Return [X, Y] of the center of cell containing provided text 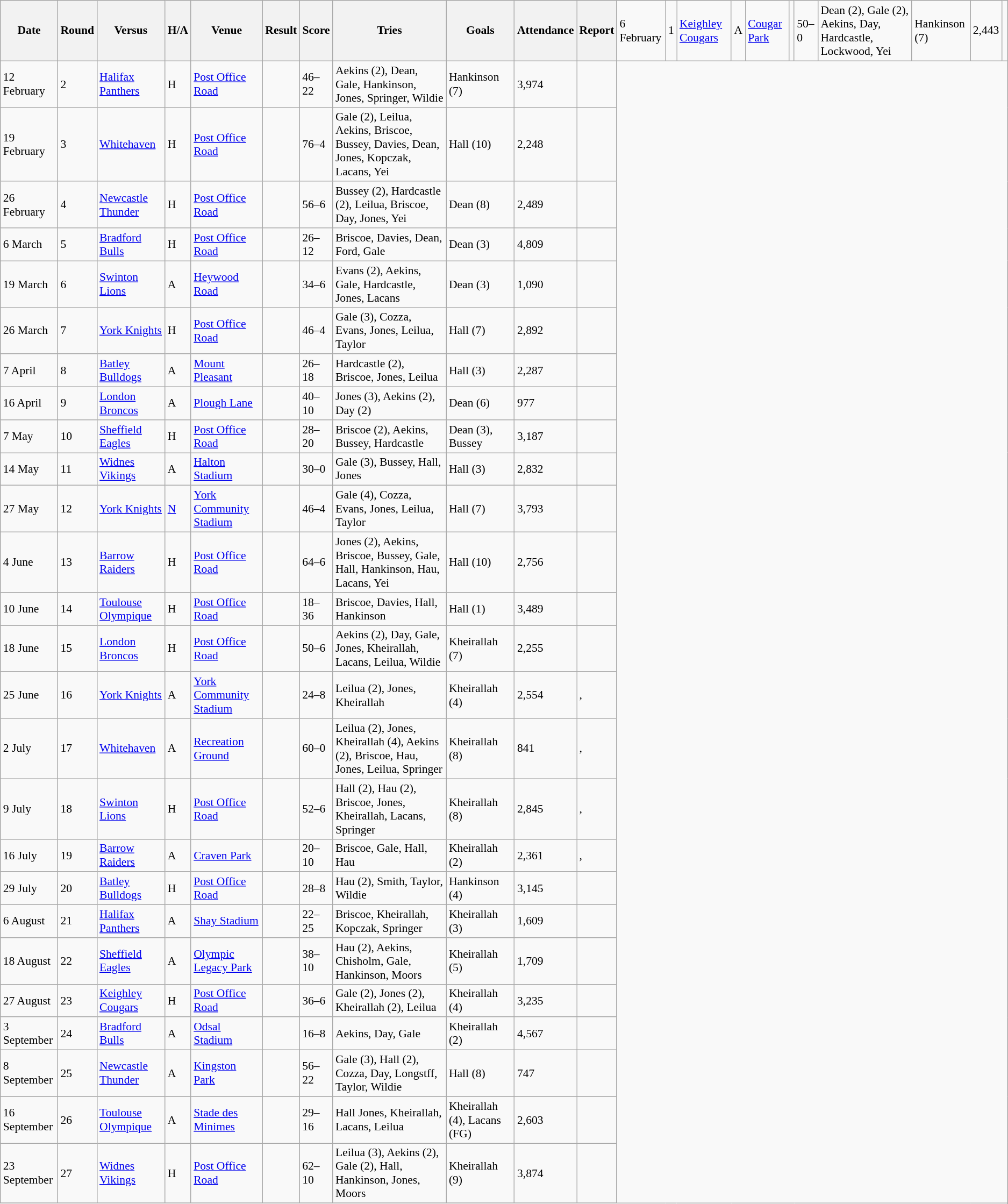
16 April [29, 403]
Cougar Park [767, 31]
25 [77, 1073]
Kheirallah (5) [481, 961]
60–0 [316, 749]
Jones (3), Aekins (2), Day (2) [389, 403]
N [178, 509]
Dean (3), Bussey [481, 437]
1 [671, 31]
8 [77, 371]
Hall Jones, Kheirallah, Lacans, Leilua [389, 1120]
Heywood Road [227, 284]
Mount Pleasant [227, 371]
22–25 [316, 922]
14 [77, 609]
26–18 [316, 371]
Evans (2), Aekins, Gale, Hardcastle, Jones, Lacans [389, 284]
2,255 [546, 649]
40–10 [316, 403]
52–6 [316, 809]
34–6 [316, 284]
Kheirallah (9) [481, 1173]
6 March [29, 244]
Dean (2), Gale (2), Aekins, Day, Hardcastle, Lockwood, Yei [864, 31]
2,756 [546, 562]
Hall (1) [481, 609]
2,361 [546, 855]
Hall (2), Hau (2), Briscoe, Jones, Kheirallah, Lacans, Springer [389, 809]
Bussey (2), Hardcastle (2), Leilua, Briscoe, Day, Jones, Yei [389, 205]
Jones (2), Aekins, Briscoe, Bussey, Gale, Hall, Hankinson, Hau, Lacans, Yei [389, 562]
13 [77, 562]
2,554 [546, 696]
26 February [29, 205]
Shay Stadium [227, 922]
Dean (8) [481, 205]
2,248 [546, 145]
Hau (2), Aekins, Chisholm, Gale, Hankinson, Moors [389, 961]
Leilua (3), Aekins (2), Gale (2), Hall, Hankinson, Jones, Moors [389, 1173]
50–6 [316, 649]
6 February [641, 31]
64–6 [316, 562]
3,145 [546, 888]
38–10 [316, 961]
62–10 [316, 1173]
2,892 [546, 331]
36–6 [316, 1000]
Recreation Ground [227, 749]
29 July [29, 888]
4 [77, 205]
Kingston Park [227, 1073]
16 [77, 696]
977 [546, 403]
Goals [481, 31]
Leilua (2), Jones, Kheirallah [389, 696]
27 [77, 1173]
2 [77, 84]
19 March [29, 284]
19 February [29, 145]
Report [597, 31]
Plough Lane [227, 403]
Gale (3), Bussey, Hall, Jones [389, 469]
10 June [29, 609]
3,874 [546, 1173]
2,845 [546, 809]
2,489 [546, 205]
Kheirallah (7) [481, 649]
3,793 [546, 509]
9 July [29, 809]
Briscoe, Kheirallah, Kopczak, Springer [389, 922]
21 [77, 922]
20–10 [316, 855]
5 [77, 244]
Gale (3), Cozza, Evans, Jones, Leilua, Taylor [389, 331]
14 May [29, 469]
6 August [29, 922]
76–4 [316, 145]
Gale (2), Leilua, Aekins, Briscoe, Bussey, Davies, Dean, Jones, Kopczak, Lacans, Yei [389, 145]
Dean (6) [481, 403]
2,832 [546, 469]
30–0 [316, 469]
Briscoe, Davies, Hall, Hankinson [389, 609]
841 [546, 749]
Kheirallah (3) [481, 922]
26 March [29, 331]
26–12 [316, 244]
4,567 [546, 1034]
Aekins, Day, Gale [389, 1034]
Gale (3), Hall (2), Cozza, Day, Longstff, Taylor, Wildie [389, 1073]
20 [77, 888]
2,287 [546, 371]
50–0 [806, 31]
3,187 [546, 437]
Kheirallah (4), Lacans (FG) [481, 1120]
9 [77, 403]
46–22 [316, 84]
Tries [389, 31]
3,974 [546, 84]
4 June [29, 562]
19 [77, 855]
3,489 [546, 609]
17 [77, 749]
7 April [29, 371]
747 [546, 1073]
Stade des Minimes [227, 1120]
Hankinson (4) [481, 888]
1,609 [546, 922]
28–8 [316, 888]
16–8 [316, 1034]
27 May [29, 509]
2,603 [546, 1120]
3,235 [546, 1000]
Olympic Legacy Park [227, 961]
16 July [29, 855]
Score [316, 31]
Date [29, 31]
Gale (2), Jones (2), Kheirallah (2), Leilua [389, 1000]
1,090 [546, 284]
24–8 [316, 696]
2 July [29, 749]
7 May [29, 437]
6 [77, 284]
Briscoe (2), Aekins, Bussey, Hardcastle [389, 437]
22 [77, 961]
Briscoe, Davies, Dean, Ford, Gale [389, 244]
3 [77, 145]
15 [77, 649]
7 [77, 331]
10 [77, 437]
Round [77, 31]
Gale (4), Cozza, Evans, Jones, Leilua, Taylor [389, 509]
3 September [29, 1034]
11 [77, 469]
12 February [29, 84]
Hall (8) [481, 1073]
27 August [29, 1000]
18 August [29, 961]
56–22 [316, 1073]
25 June [29, 696]
Aekins (2), Day, Gale, Jones, Kheirallah, Lacans, Leilua, Wildie [389, 649]
4,809 [546, 244]
1,709 [546, 961]
Leilua (2), Jones, Kheirallah (4), Aekins (2), Briscoe, Hau, Jones, Leilua, Springer [389, 749]
28–20 [316, 437]
Odsal Stadium [227, 1034]
18 [77, 809]
Aekins (2), Dean, Gale, Hankinson, Jones, Springer, Wildie [389, 84]
12 [77, 509]
24 [77, 1034]
H/A [178, 31]
Venue [227, 31]
56–6 [316, 205]
Result [281, 31]
Briscoe, Gale, Hall, Hau [389, 855]
Hardcastle (2), Briscoe, Jones, Leilua [389, 371]
23 [77, 1000]
Attendance [546, 31]
18 June [29, 649]
Versus [131, 31]
29–16 [316, 1120]
23 September [29, 1173]
16 September [29, 1120]
Hau (2), Smith, Taylor, Wildie [389, 888]
8 September [29, 1073]
2,443 [986, 31]
26 [77, 1120]
18–36 [316, 609]
Craven Park [227, 855]
Halton Stadium [227, 469]
